Output the (x, y) coordinate of the center of the cell containing the given text.  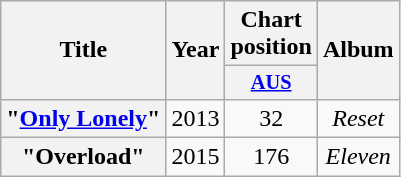
AUS (271, 83)
"Overload" (84, 157)
176 (271, 157)
"Only Lonely" (84, 118)
Eleven (358, 157)
2015 (196, 157)
2013 (196, 118)
32 (271, 118)
Year (196, 50)
Album (358, 50)
Chart position (271, 34)
Title (84, 50)
Reset (358, 118)
